Capture the cell that displays the provided text and extract its [X, Y] central coordinate. 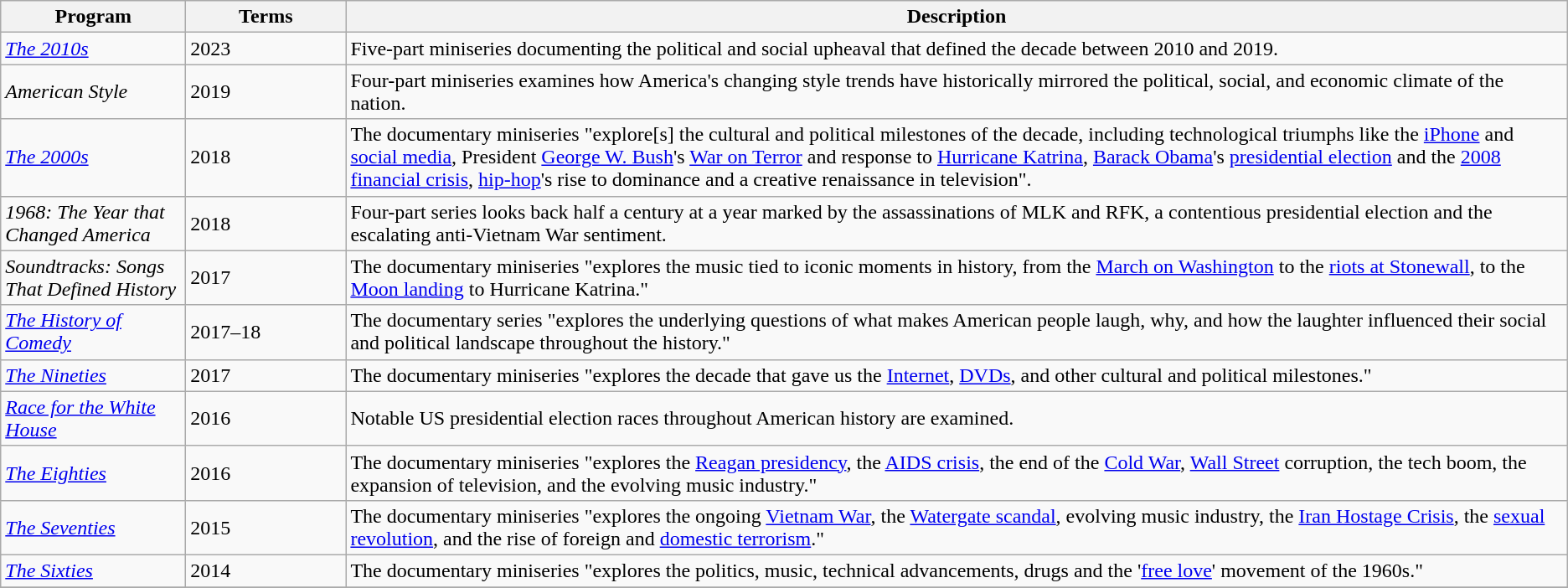
2023 [266, 49]
2017–18 [266, 332]
The documentary miniseries "explores the politics, music, technical advancements, drugs and the 'free love' movement of the 1960s." [957, 570]
The Nineties [94, 375]
The Eighties [94, 472]
Soundtracks: Songs That Defined History [94, 278]
Five-part miniseries documenting the political and social upheaval that defined the decade between 2010 and 2019. [957, 49]
The documentary miniseries "explores the decade that gave us the Internet, DVDs, and other cultural and political milestones." [957, 375]
2014 [266, 570]
2019 [266, 92]
The 2000s [94, 157]
2015 [266, 528]
American Style [94, 92]
The Sixties [94, 570]
Description [957, 17]
Terms [266, 17]
Program [94, 17]
1968: The Year that Changed America [94, 223]
The Seventies [94, 528]
Notable US presidential election races throughout American history are examined. [957, 419]
The 2010s [94, 49]
The History of Comedy [94, 332]
Race for the White House [94, 419]
